Pinpoint the cell where the given text exists, returning its [X, Y] midpoint coordinate. 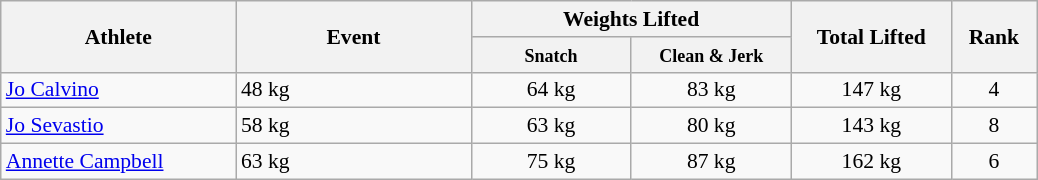
Jo Sevastio [118, 126]
58 kg [354, 126]
64 kg [551, 90]
Athlete [118, 36]
Rank [994, 36]
147 kg [871, 90]
143 kg [871, 126]
Jo Calvino [118, 90]
48 kg [354, 90]
Event [354, 36]
87 kg [711, 162]
162 kg [871, 162]
80 kg [711, 126]
Weights Lifted [631, 19]
8 [994, 126]
Clean & Jerk [711, 55]
6 [994, 162]
Annette Campbell [118, 162]
Total Lifted [871, 36]
75 kg [551, 162]
4 [994, 90]
83 kg [711, 90]
Snatch [551, 55]
